Search for the cell housing the specified text and yield its (X, Y) center coordinate. 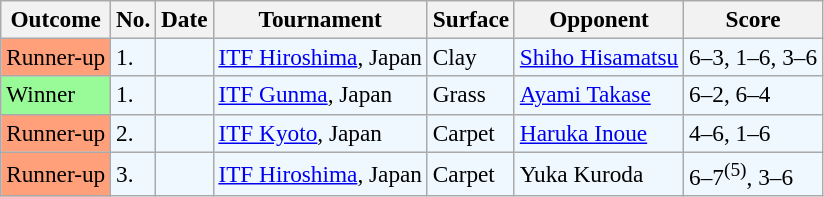
Shiho Hisamatsu (598, 57)
Tournament (320, 19)
Opponent (598, 19)
6–3, 1–6, 3–6 (754, 57)
ITF Kyoto, Japan (320, 133)
6–7(5), 3–6 (754, 173)
Grass (470, 95)
6–2, 6–4 (754, 95)
Surface (470, 19)
Outcome (56, 19)
Score (754, 19)
Clay (470, 57)
No. (134, 19)
Date (184, 19)
3. (134, 173)
2. (134, 133)
Yuka Kuroda (598, 173)
Ayami Takase (598, 95)
Winner (56, 95)
Haruka Inoue (598, 133)
4–6, 1–6 (754, 133)
ITF Gunma, Japan (320, 95)
